Return the (X, Y) coordinate for the center point of the cell that contains the specified text.  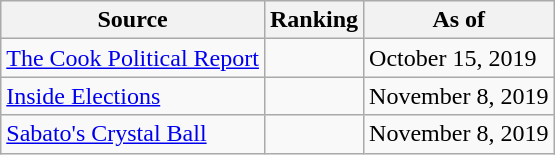
October 15, 2019 (459, 58)
As of (459, 20)
Ranking (314, 20)
Inside Elections (133, 96)
The Cook Political Report (133, 58)
Source (133, 20)
Sabato's Crystal Ball (133, 134)
